Capture the cell that displays the provided text and extract its (x, y) central coordinate. 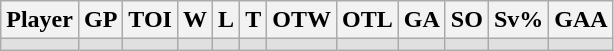
W (194, 20)
GAA (581, 20)
SO (466, 20)
OTW (302, 20)
TOI (150, 20)
GP (100, 20)
T (254, 20)
L (226, 20)
Player (40, 20)
GA (422, 20)
OTL (367, 20)
Sv% (518, 20)
